Provide the (x, y) coordinate of the cell's center where the given text is located.  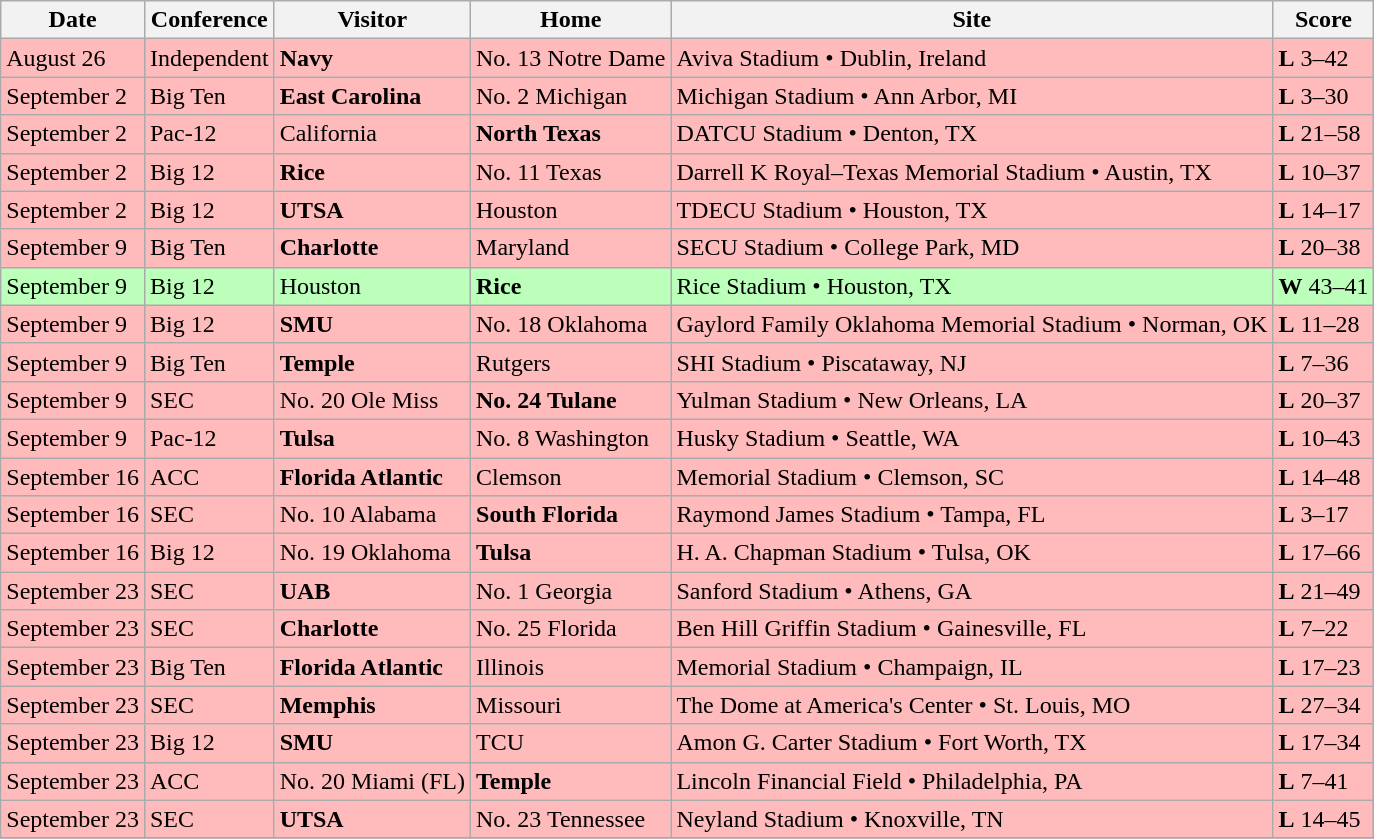
Visitor (372, 20)
Michigan Stadium • Ann Arbor, MI (972, 96)
L 7–41 (1324, 781)
SECU Stadium • College Park, MD (972, 248)
Navy (372, 58)
L 3–17 (1324, 515)
No. 18 Oklahoma (571, 324)
L 21–58 (1324, 134)
L 11–28 (1324, 324)
Raymond James Stadium • Tampa, FL (972, 515)
No. 20 Ole Miss (372, 400)
Date (73, 20)
L 27–34 (1324, 705)
L 17–23 (1324, 667)
Amon G. Carter Stadium • Fort Worth, TX (972, 743)
No. 11 Texas (571, 172)
California (372, 134)
Darrell K Royal–Texas Memorial Stadium • Austin, TX (972, 172)
No. 24 Tulane (571, 400)
Neyland Stadium • Knoxville, TN (972, 819)
L 20–38 (1324, 248)
Score (1324, 20)
Memphis (372, 705)
L 3–30 (1324, 96)
UAB (372, 591)
Aviva Stadium • Dublin, Ireland (972, 58)
Rice Stadium • Houston, TX (972, 286)
No. 13 Notre Dame (571, 58)
L 10–43 (1324, 438)
No. 1 Georgia (571, 591)
L 3–42 (1324, 58)
No. 25 Florida (571, 629)
No. 2 Michigan (571, 96)
Yulman Stadium • New Orleans, LA (972, 400)
Independent (209, 58)
Memorial Stadium • Champaign, IL (972, 667)
Rutgers (571, 362)
DATCU Stadium • Denton, TX (972, 134)
Conference (209, 20)
South Florida (571, 515)
TCU (571, 743)
Missouri (571, 705)
H. A. Chapman Stadium • Tulsa, OK (972, 553)
L 20–37 (1324, 400)
L 14–45 (1324, 819)
No. 10 Alabama (372, 515)
No. 20 Miami (FL) (372, 781)
W 43–41 (1324, 286)
August 26 (73, 58)
The Dome at America's Center • St. Louis, MO (972, 705)
Clemson (571, 477)
Gaylord Family Oklahoma Memorial Stadium • Norman, OK (972, 324)
North Texas (571, 134)
No. 23 Tennessee (571, 819)
No. 8 Washington (571, 438)
L 14–48 (1324, 477)
No. 19 Oklahoma (372, 553)
L 7–36 (1324, 362)
L 14–17 (1324, 210)
Illinois (571, 667)
Site (972, 20)
L 17–66 (1324, 553)
Memorial Stadium • Clemson, SC (972, 477)
Ben Hill Griffin Stadium • Gainesville, FL (972, 629)
Home (571, 20)
TDECU Stadium • Houston, TX (972, 210)
Husky Stadium • Seattle, WA (972, 438)
Lincoln Financial Field • Philadelphia, PA (972, 781)
Maryland (571, 248)
L 21–49 (1324, 591)
L 10–37 (1324, 172)
L 7–22 (1324, 629)
L 17–34 (1324, 743)
SHI Stadium • Piscataway, NJ (972, 362)
Sanford Stadium • Athens, GA (972, 591)
East Carolina (372, 96)
